For the text-containing cell, return its midpoint in (X, Y) coordinate format. 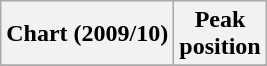
Peakposition (220, 34)
Chart (2009/10) (88, 34)
